Output the [X, Y] coordinate of the center of the cell containing the given text.  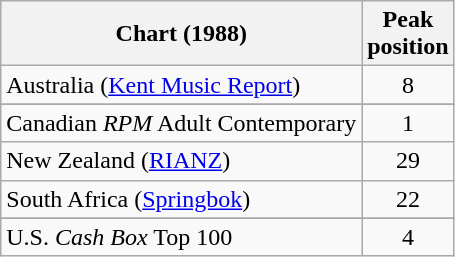
22 [408, 199]
New Zealand (RIANZ) [182, 161]
Australia (Kent Music Report) [182, 85]
U.S. Cash Box Top 100 [182, 237]
South Africa (Springbok) [182, 199]
29 [408, 161]
Canadian RPM Adult Contemporary [182, 123]
8 [408, 85]
Chart (1988) [182, 34]
Peakposition [408, 34]
1 [408, 123]
4 [408, 237]
